Extract the [X, Y] coordinate from the center of the cell holding the provided text.  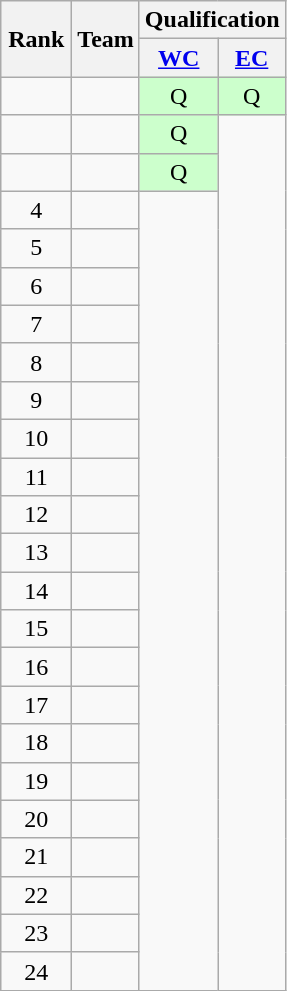
Rank [36, 39]
22 [36, 895]
15 [36, 629]
6 [36, 286]
20 [36, 819]
4 [36, 210]
24 [36, 971]
EC [252, 58]
8 [36, 362]
19 [36, 781]
Qualification [212, 20]
16 [36, 667]
13 [36, 553]
18 [36, 743]
21 [36, 857]
9 [36, 400]
Team [106, 39]
23 [36, 933]
17 [36, 705]
14 [36, 591]
12 [36, 515]
11 [36, 477]
10 [36, 438]
WC [178, 58]
7 [36, 324]
5 [36, 248]
